Capture the cell that displays the provided text and extract its [X, Y] central coordinate. 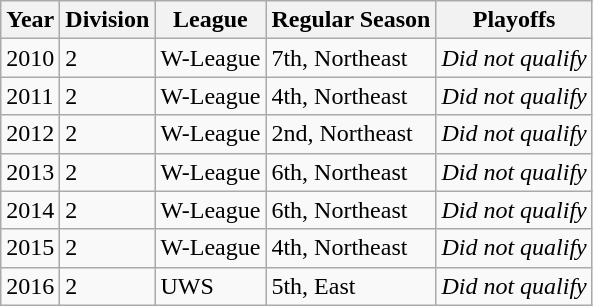
Division [108, 20]
2nd, Northeast [351, 134]
Regular Season [351, 20]
5th, East [351, 286]
UWS [210, 286]
2015 [30, 248]
2014 [30, 210]
2012 [30, 134]
Playoffs [514, 20]
2011 [30, 96]
2010 [30, 58]
7th, Northeast [351, 58]
League [210, 20]
Year [30, 20]
2016 [30, 286]
2013 [30, 172]
